Return [x, y] of the center of cell containing provided text 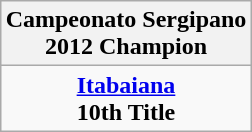
Itabaiana10th Title [126, 98]
Campeonato Sergipano2012 Champion [126, 34]
